Determine the (x, y) coordinate at the center of the cell enclosing the given text.  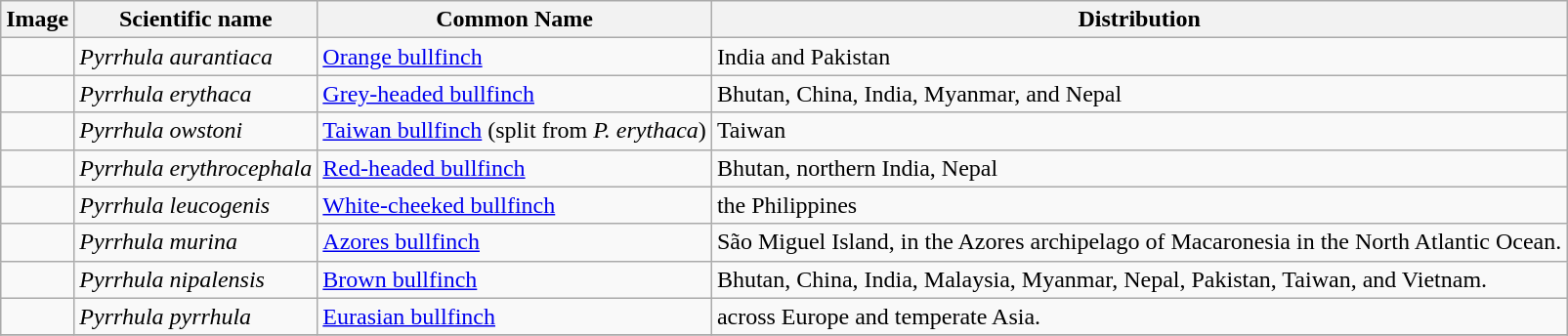
Bhutan, China, India, Malaysia, Myanmar, Nepal, Pakistan, Taiwan, and Vietnam. (1139, 279)
São Miguel Island, in the Azores archipelago of Macaronesia in the North Atlantic Ocean. (1139, 242)
Pyrrhula erythrocephala (195, 168)
Orange bullfinch (515, 57)
Pyrrhula leucogenis (195, 205)
India and Pakistan (1139, 57)
the Philippines (1139, 205)
Azores bullfinch (515, 242)
Eurasian bullfinch (515, 316)
Pyrrhula owstoni (195, 131)
Image (37, 20)
Pyrrhula pyrrhula (195, 316)
Taiwan bullfinch (split from P. erythaca) (515, 131)
Pyrrhula murina (195, 242)
Bhutan, China, India, Myanmar, and Nepal (1139, 94)
Grey-headed bullfinch (515, 94)
White-cheeked bullfinch (515, 205)
Common Name (515, 20)
Pyrrhula nipalensis (195, 279)
Taiwan (1139, 131)
Bhutan, northern India, Nepal (1139, 168)
Pyrrhula erythaca (195, 94)
Pyrrhula aurantiaca (195, 57)
across Europe and temperate Asia. (1139, 316)
Distribution (1139, 20)
Red-headed bullfinch (515, 168)
Scientific name (195, 20)
Brown bullfinch (515, 279)
